Identify which cell holds the provided text, then report its [X, Y] central coordinate. 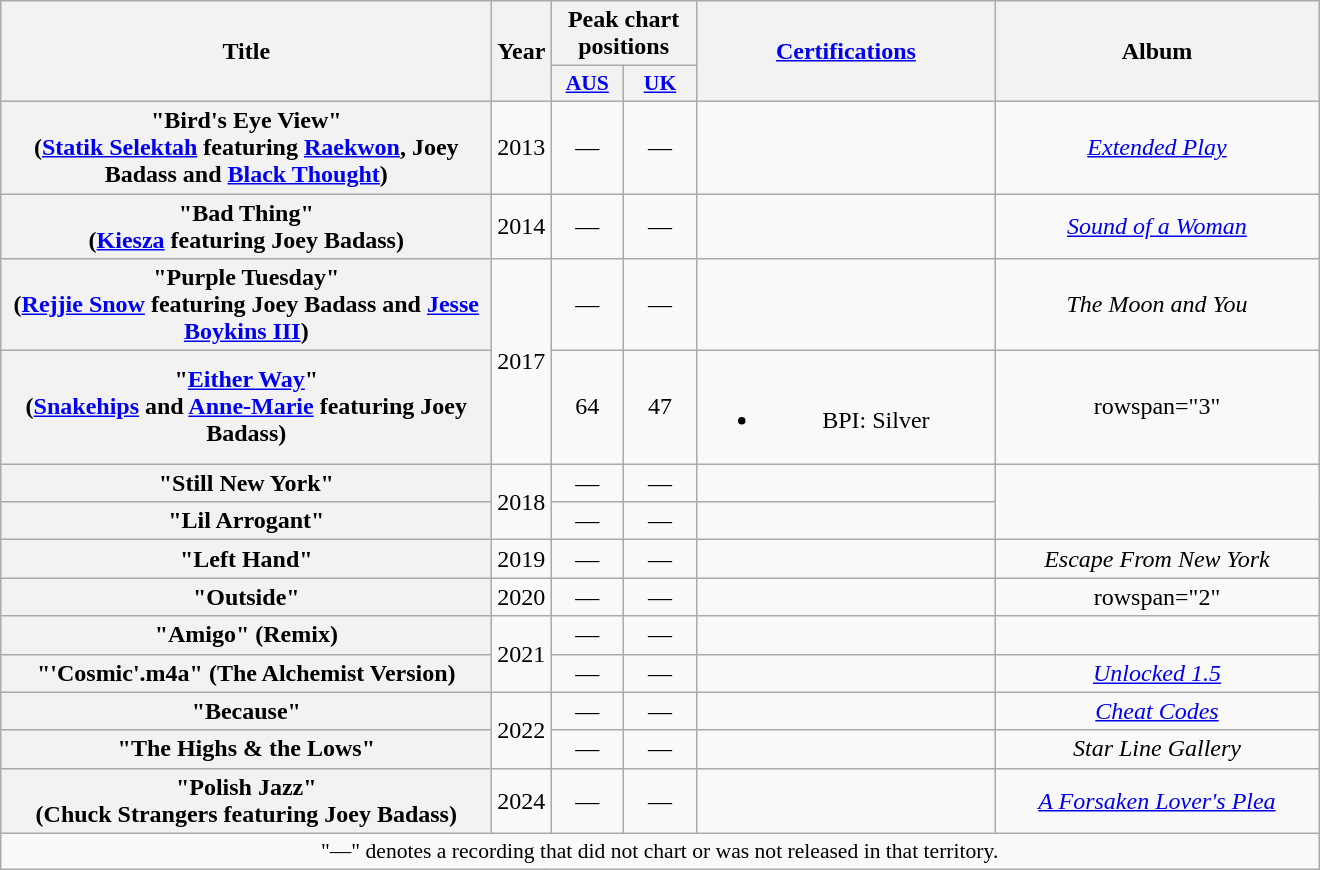
2022 [522, 730]
"Polish Jazz"(Chuck Strangers featuring Joey Badass) [246, 800]
"Still New York" [246, 483]
Cheat Codes [1156, 711]
The Moon and You [1156, 305]
"Either Way"(Snakehips and Anne-Marie featuring Joey Badass) [246, 408]
Escape From New York [1156, 559]
"'Cosmic'.m4a" (The Alchemist Version) [246, 673]
64 [588, 408]
AUS [588, 84]
Sound of a Woman [1156, 226]
47 [660, 408]
2024 [522, 800]
2014 [522, 226]
A Forsaken Lover's Plea [1156, 800]
2018 [522, 502]
2013 [522, 147]
rowspan="2" [1156, 597]
2019 [522, 559]
Album [1156, 52]
rowspan="3" [1156, 408]
"Bird's Eye View"(Statik Selektah featuring Raekwon, Joey Badass and Black Thought) [246, 147]
"Purple Tuesday"(Rejjie Snow featuring Joey Badass and Jesse Boykins III) [246, 305]
"Bad Thing"(Kiesza featuring Joey Badass) [246, 226]
2021 [522, 654]
BPI: Silver [846, 408]
"The Highs & the Lows" [246, 749]
"Because" [246, 711]
2020 [522, 597]
Peak chart positions [624, 34]
2017 [522, 362]
Year [522, 52]
"Lil Arrogant" [246, 521]
Unlocked 1.5 [1156, 673]
"Amigo" (Remix) [246, 635]
"Left Hand" [246, 559]
Extended Play [1156, 147]
Title [246, 52]
Star Line Gallery [1156, 749]
"—" denotes a recording that did not chart or was not released in that territory. [660, 851]
"Outside" [246, 597]
Certifications [846, 52]
UK [660, 84]
